Extract the (X, Y) coordinate from the center of the cell holding the provided text.  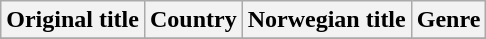
Country (193, 20)
Original title (73, 20)
Genre (448, 20)
Norwegian title (326, 20)
